Pinpoint the cell where the given text exists, returning its [X, Y] midpoint coordinate. 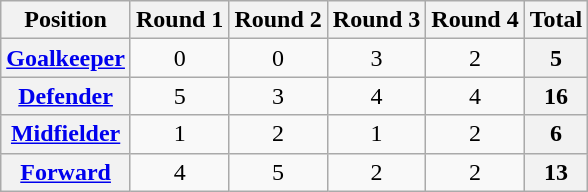
Forward [66, 172]
Round 4 [475, 20]
Defender [66, 96]
16 [556, 96]
Round 2 [278, 20]
13 [556, 172]
Position [66, 20]
Midfielder [66, 134]
Round 1 [179, 20]
Goalkeeper [66, 58]
6 [556, 134]
Total [556, 20]
Round 3 [376, 20]
